From the cell containing the given text, extract its center point as (X, Y) coordinate. 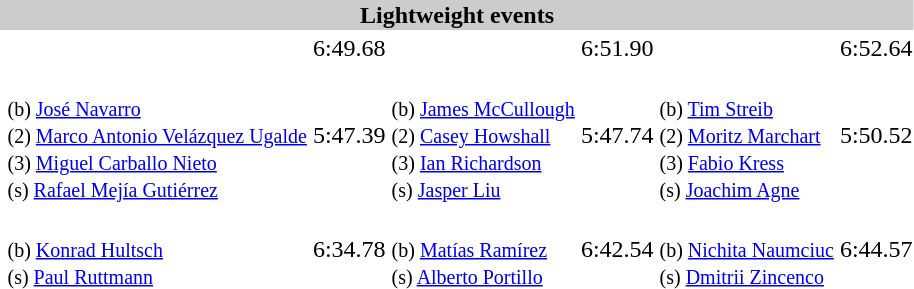
6:49.68 (349, 48)
Lightweight events (457, 15)
(b) José Navarro(2) Marco Antonio Velázquez Ugalde(3) Miguel Carballo Nieto(s) Rafael Mejía Gutiérrez (157, 135)
5:50.52 (876, 135)
5:47.74 (617, 135)
(b) Tim Streib(2) Moritz Marchart(3) Fabio Kress(s) Joachim Agne (746, 135)
6:51.90 (617, 48)
(b) James McCullough(2) Casey Howshall(3) Ian Richardson(s) Jasper Liu (483, 135)
5:47.39 (349, 135)
6:52.64 (876, 48)
